Pinpoint the cell where the given text exists, returning its [X, Y] midpoint coordinate. 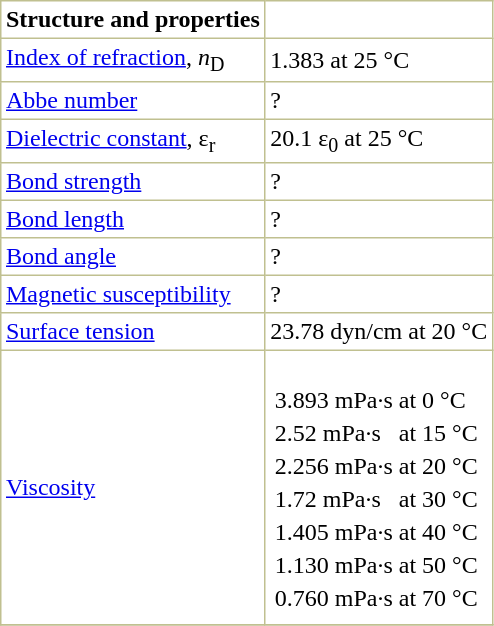
Viscosity [133, 488]
Bond strength [133, 182]
Structure and properties [133, 20]
1.72 mPa·s [334, 500]
23.78 dyn/cm at 20 °C [378, 332]
2.52 mPa·s [334, 434]
Bond angle [133, 257]
at 70 °C [438, 599]
3.893 mPa·s [334, 401]
Abbe number [133, 101]
Magnetic susceptibility [133, 295]
Bond length [133, 220]
at 40 °C [438, 533]
at 50 °C [438, 566]
20.1 ε0 at 25 °C [378, 142]
1.405 mPa·s [334, 533]
Dielectric constant, εr [133, 142]
at 30 °C [438, 500]
3.893 mPa·s at 0 °C 2.52 mPa·s at 15 °C 2.256 mPa·s at 20 °C 1.72 mPa·s at 30 °C 1.405 mPa·s at 40 °C 1.130 mPa·s at 50 °C 0.760 mPa·s at 70 °C [378, 488]
at 0 °C [438, 401]
2.256 mPa·s [334, 467]
at 15 °C [438, 434]
1.130 mPa·s [334, 566]
Index of refraction, nD [133, 60]
Surface tension [133, 332]
at 20 °C [438, 467]
0.760 mPa·s [334, 599]
1.383 at 25 °C [378, 60]
